Return the [x, y] coordinate for the center point of the cell that contains the specified text.  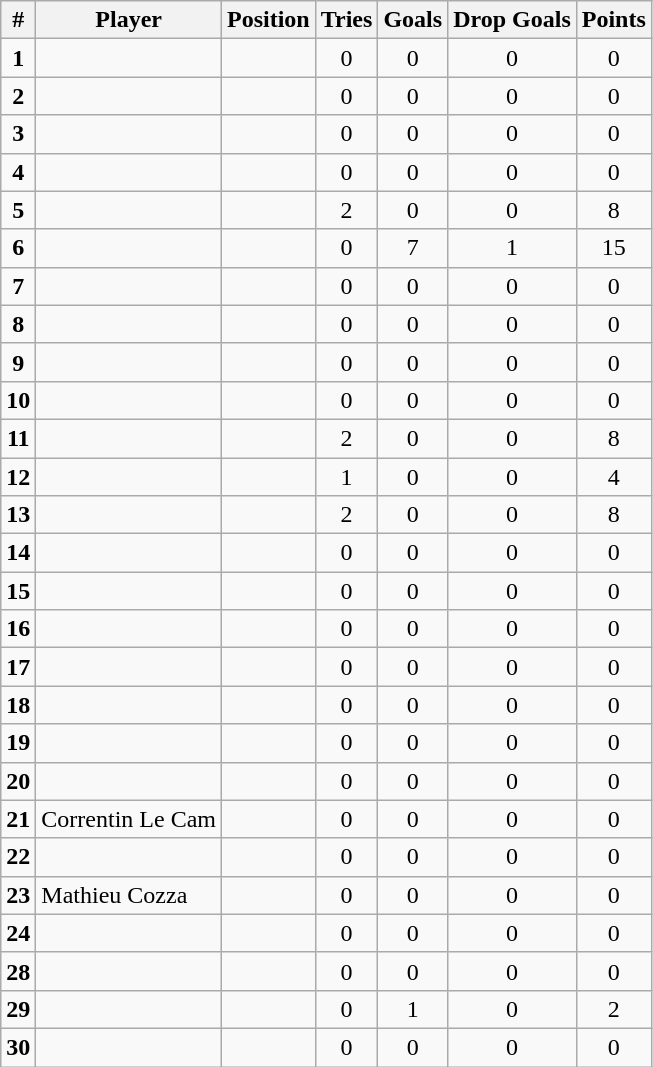
28 [18, 971]
# [18, 20]
20 [18, 781]
3 [18, 134]
11 [18, 438]
Goals [413, 20]
6 [18, 248]
Position [269, 20]
Player [129, 20]
17 [18, 667]
Tries [346, 20]
9 [18, 362]
10 [18, 400]
Drop Goals [512, 20]
12 [18, 477]
19 [18, 743]
Points [614, 20]
22 [18, 857]
5 [18, 210]
29 [18, 1009]
16 [18, 629]
Correntin Le Cam [129, 819]
14 [18, 553]
23 [18, 895]
18 [18, 705]
30 [18, 1047]
Mathieu Cozza [129, 895]
24 [18, 933]
13 [18, 515]
21 [18, 819]
